Extract the [x, y] coordinate from the center of the cell holding the provided text.  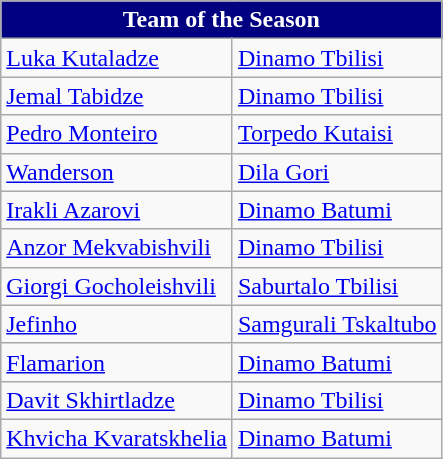
Anzor Mekvabishvili [117, 248]
Davit Skhirtladze [117, 400]
Giorgi Gocholeishvili [117, 286]
Wanderson [117, 172]
Luka Kutaladze [117, 58]
Flamarion [117, 362]
Torpedo Kutaisi [337, 134]
Khvicha Kvaratskhelia [117, 438]
Team of the Season [222, 20]
Samgurali Tskaltubo [337, 324]
Dila Gori [337, 172]
Irakli Azarovi [117, 210]
Jefinho [117, 324]
Jemal Tabidze [117, 96]
Saburtalo Tbilisi [337, 286]
Pedro Monteiro [117, 134]
